Identify which cell holds the provided text, then report its (x, y) central coordinate. 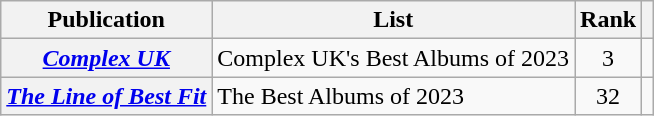
List (394, 20)
The Line of Best Fit (106, 96)
The Best Albums of 2023 (394, 96)
Rank (608, 20)
Complex UK's Best Albums of 2023 (394, 58)
Publication (106, 20)
32 (608, 96)
3 (608, 58)
Complex UK (106, 58)
